Search for the cell housing the specified text and yield its [x, y] center coordinate. 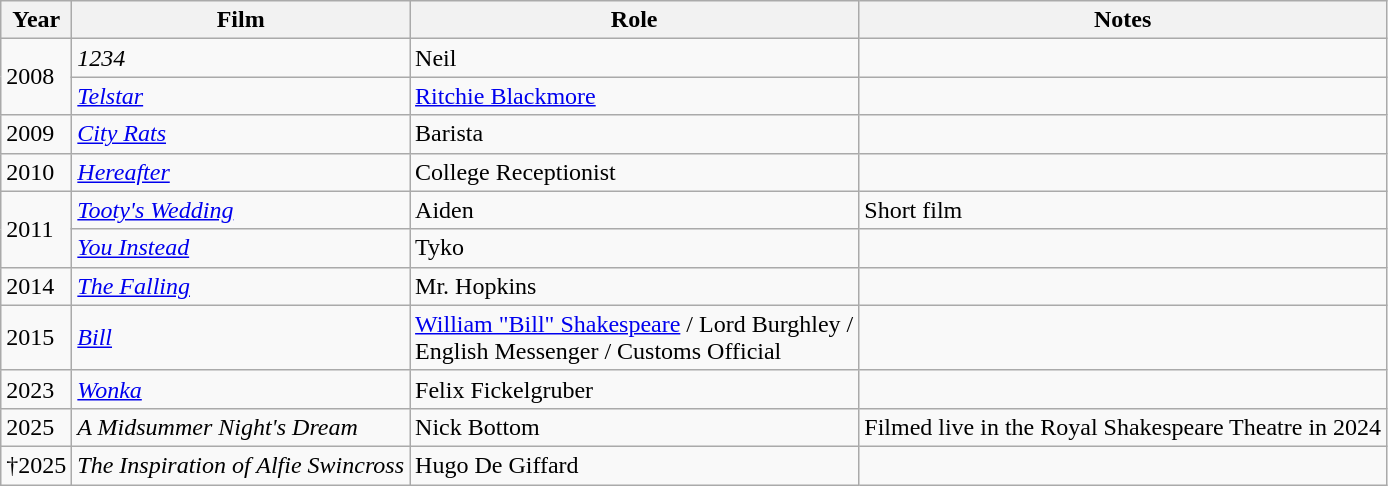
2009 [36, 134]
Barista [634, 134]
2015 [36, 338]
2023 [36, 389]
Short film [1123, 210]
Tooty's Wedding [241, 210]
Notes [1123, 20]
William "Bill" Shakespeare / Lord Burghley /English Messenger / Customs Official [634, 338]
Filmed live in the Royal Shakespeare Theatre in 2024 [1123, 427]
Bill [241, 338]
1234 [241, 58]
Hereafter [241, 172]
College Receptionist [634, 172]
†2025 [36, 465]
Nick Bottom [634, 427]
Year [36, 20]
Hugo De Giffard [634, 465]
Aiden [634, 210]
Felix Fickelgruber [634, 389]
Neil [634, 58]
Role [634, 20]
You Instead [241, 248]
2010 [36, 172]
2008 [36, 77]
City Rats [241, 134]
Mr. Hopkins [634, 286]
2011 [36, 229]
Film [241, 20]
Ritchie Blackmore [634, 96]
The Falling [241, 286]
The Inspiration of Alfie Swincross [241, 465]
A Midsummer Night's Dream [241, 427]
2014 [36, 286]
Tyko [634, 248]
Wonka [241, 389]
Telstar [241, 96]
2025 [36, 427]
